Extract the (x, y) coordinate from the center of the cell holding the provided text.  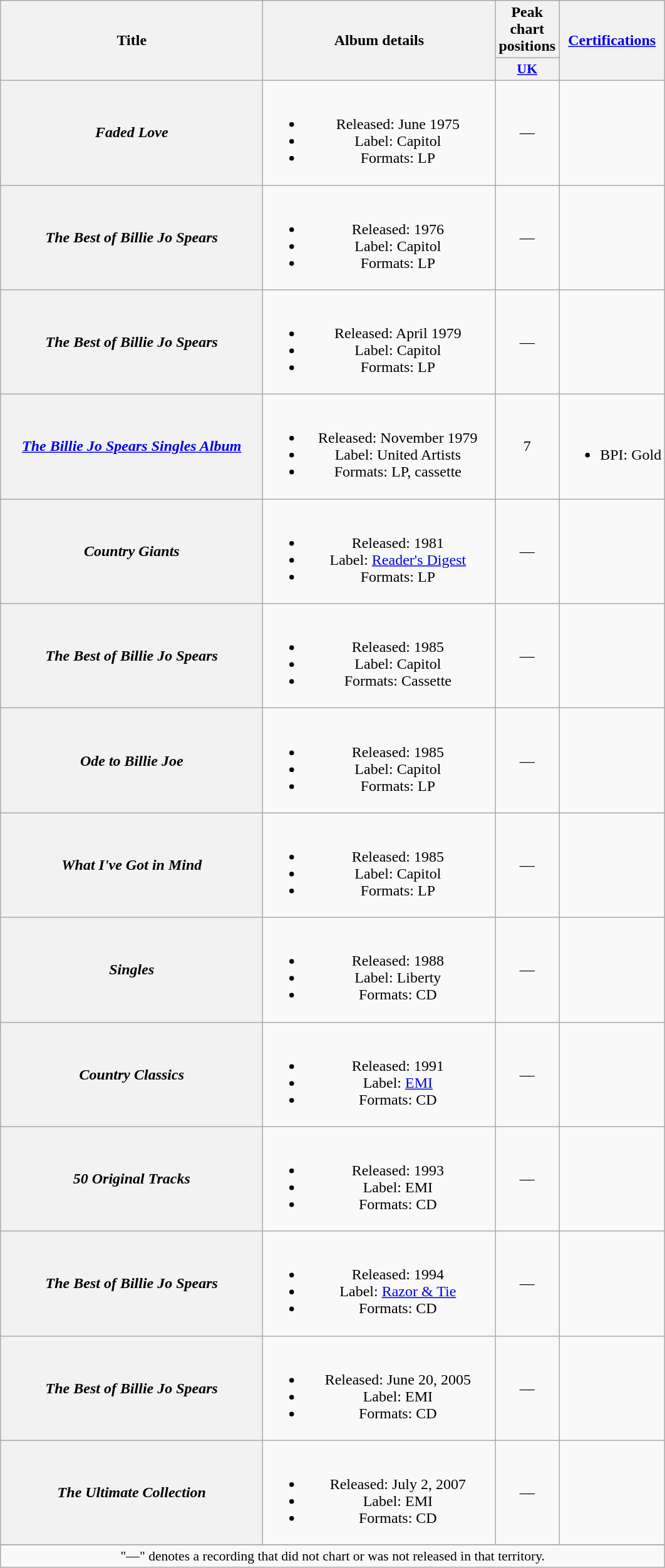
BPI: Gold (612, 447)
Country Classics (131, 1075)
Released: June 1975Label: CapitolFormats: LP (379, 133)
Released: 1976Label: CapitolFormats: LP (379, 238)
Released: 1985Label: CapitolFormats: Cassette (379, 656)
Released: 1991Label: EMIFormats: CD (379, 1075)
The Billie Jo Spears Singles Album (131, 447)
Released: 1993Label: EMIFormats: CD (379, 1179)
Faded Love (131, 133)
Released: 1988Label: LibertyFormats: CD (379, 969)
Released: 1981Label: Reader's DigestFormats: LP (379, 551)
Released: July 2, 2007Label: EMIFormats: CD (379, 1493)
Ode to Billie Joe (131, 760)
50 Original Tracks (131, 1179)
7 (527, 447)
UK (527, 70)
Singles (131, 969)
"—" denotes a recording that did not chart or was not released in that territory. (333, 1556)
The Ultimate Collection (131, 1493)
Released: 1994Label: Razor & TieFormats: CD (379, 1284)
Album details (379, 41)
Certifications (612, 41)
What I've Got in Mind (131, 865)
Country Giants (131, 551)
Title (131, 41)
Released: June 20, 2005Label: EMIFormats: CD (379, 1388)
Peakchartpositions (527, 29)
Released: November 1979Label: United ArtistsFormats: LP, cassette (379, 447)
Released: April 1979Label: CapitolFormats: LP (379, 342)
